Return [x, y] of the center of cell containing provided text 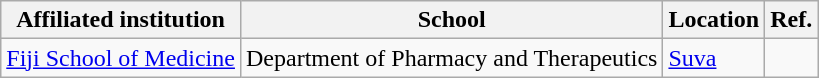
Fiji School of Medicine [121, 58]
Location [714, 20]
Suva [714, 58]
Affiliated institution [121, 20]
Ref. [792, 20]
School [451, 20]
Department of Pharmacy and Therapeutics [451, 58]
